Locate the cell with the specified text and output its [X, Y] center coordinate. 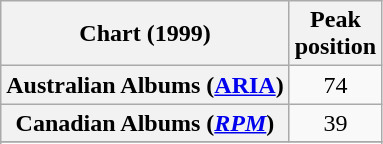
74 [335, 85]
39 [335, 123]
Australian Albums (ARIA) [145, 85]
Canadian Albums (RPM) [145, 123]
Chart (1999) [145, 34]
Peak position [335, 34]
